Find where the given text appears and provide that cell's center as [x, y] coordinate. 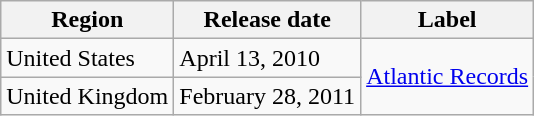
Label [448, 20]
United States [88, 58]
Region [88, 20]
February 28, 2011 [268, 96]
April 13, 2010 [268, 58]
Atlantic Records [448, 77]
United Kingdom [88, 96]
Release date [268, 20]
